For the text-containing cell, return its midpoint in (X, Y) coordinate format. 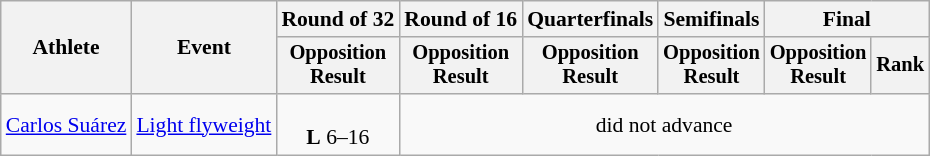
Round of 32 (338, 19)
Event (204, 48)
Carlos Suárez (66, 124)
Round of 16 (460, 19)
Light flyweight (204, 124)
Rank (900, 66)
Quarterfinals (590, 19)
Final (847, 19)
Semifinals (712, 19)
Athlete (66, 48)
did not advance (664, 124)
L 6–16 (338, 124)
